Output the [X, Y] coordinate of the center of the cell containing the given text.  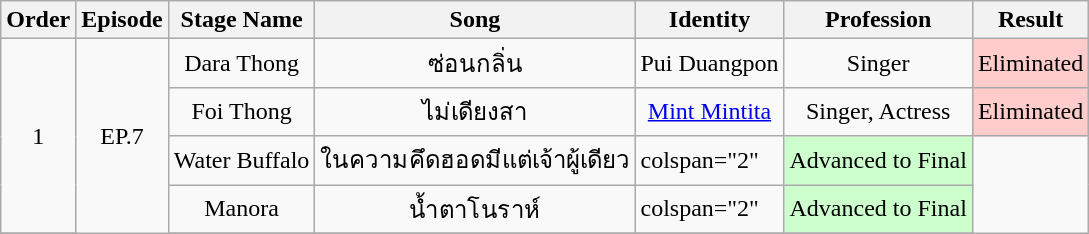
Dara Thong [242, 64]
Stage Name [242, 20]
Mint Mintita [710, 112]
EP.7 [122, 136]
Foi Thong [242, 112]
Song [475, 20]
1 [38, 136]
Water Buffalo [242, 160]
ในความคึดฮอดมีแต่เจ้าผู้เดียว [475, 160]
น้ำตาโนราห์ [475, 208]
Manora [242, 208]
Singer, Actress [878, 112]
Order [38, 20]
Profession [878, 20]
Identity [710, 20]
Pui Duangpon [710, 64]
ซ่อนกลิ่น [475, 64]
Singer [878, 64]
Episode [122, 20]
Result [1030, 20]
ไม่เดียงสา [475, 112]
